Return (X, Y) of the center of cell containing provided text 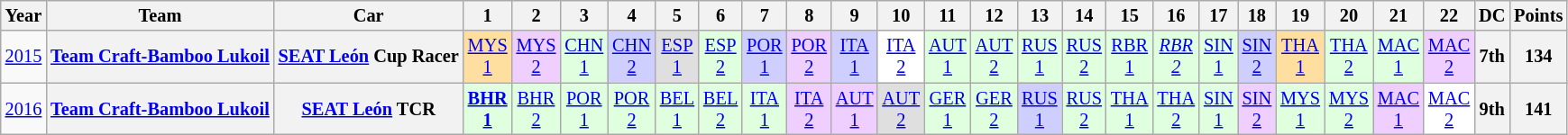
20 (1349, 15)
BHR2 (536, 109)
16 (1176, 15)
3 (584, 15)
2015 (23, 57)
Team (160, 15)
ESP1 (677, 57)
Year (23, 15)
17 (1219, 15)
7th (1491, 57)
2 (536, 15)
6 (720, 15)
4 (631, 15)
14 (1084, 15)
5 (677, 15)
SEAT León Cup Racer (369, 57)
12 (995, 15)
8 (810, 15)
CHN1 (584, 57)
141 (1538, 109)
21 (1398, 15)
18 (1257, 15)
Points (1538, 15)
BHR1 (488, 109)
15 (1130, 15)
19 (1300, 15)
BEL2 (720, 109)
RBR1 (1130, 57)
7 (765, 15)
22 (1449, 15)
1 (488, 15)
RBR2 (1176, 57)
9 (855, 15)
ESP2 (720, 57)
11 (948, 15)
DC (1491, 15)
GER2 (995, 109)
2016 (23, 109)
BEL1 (677, 109)
Car (369, 15)
GER1 (948, 109)
10 (901, 15)
9th (1491, 109)
13 (1039, 15)
CHN2 (631, 57)
134 (1538, 57)
SEAT León TCR (369, 109)
